Locate the cell with the specified text and output its (X, Y) center coordinate. 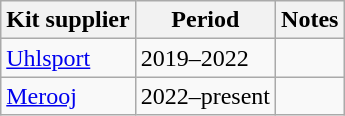
Period (205, 20)
2019–2022 (205, 58)
Uhlsport (68, 58)
2022–present (205, 96)
Merooj (68, 96)
Notes (310, 20)
Kit supplier (68, 20)
